Locate the cell with the specified text and output its [x, y] center coordinate. 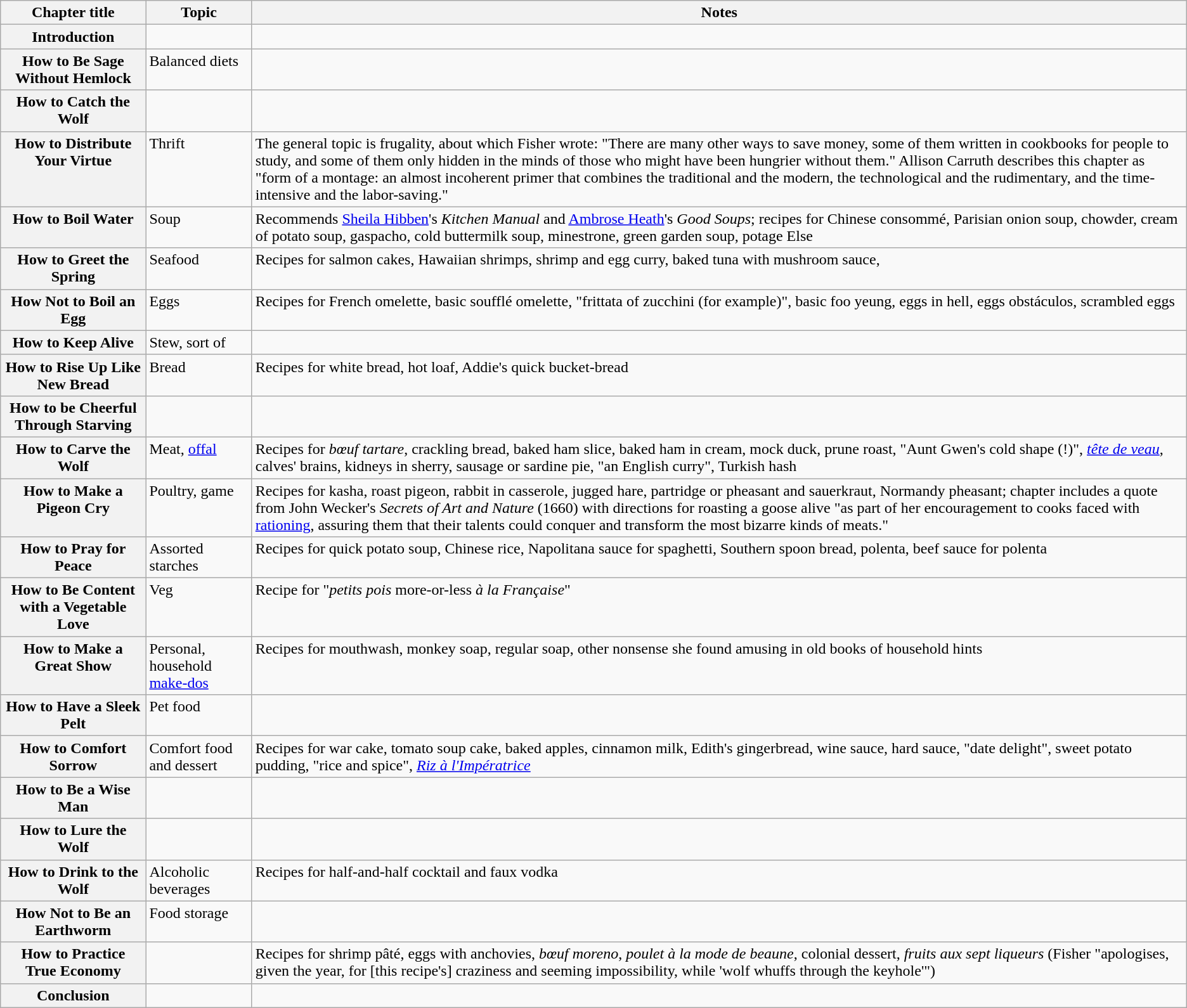
How to Make a Pigeon Cry [74, 507]
How to be Cheerful Through Starving [74, 416]
How to Boil Water [74, 227]
Recipes for quick potato soup, Chinese rice, Napolitana sauce for spaghetti, Southern spoon bread, polenta, beef sauce for polenta [719, 558]
Chapter title [74, 13]
Alcoholic beverages [199, 880]
How Not to Be an Earthworm [74, 922]
How to Lure the Wolf [74, 839]
Recipe for "petits pois more-or-less à la Française" [719, 607]
Introduction [74, 37]
How to Be Content with a Vegetable Love [74, 607]
Pet food [199, 715]
Thrift [199, 169]
Food storage [199, 922]
Assorted starches [199, 558]
How to Comfort Sorrow [74, 757]
Comfort food and dessert [199, 757]
How to Practice True Economy [74, 962]
Stew, sort of [199, 342]
How to Drink to the Wolf [74, 880]
Notes [719, 13]
How to Be a Wise Man [74, 798]
Bread [199, 375]
How to Keep Alive [74, 342]
How to Distribute Your Virtue [74, 169]
Eggs [199, 309]
How to Make a Great Show [74, 666]
Veg [199, 607]
How to Catch the Wolf [74, 110]
Topic [199, 13]
Balanced diets [199, 70]
Conclusion [74, 995]
Personal, household make-dos [199, 666]
Poultry, game [199, 507]
Recipes for mouthwash, monkey soap, regular soap, other nonsense she found amusing in old books of household hints [719, 666]
How to Be Sage Without Hemlock [74, 70]
Recipes for salmon cakes, Hawaiian shrimps, shrimp and egg curry, baked tuna with mushroom sauce, [719, 269]
How to Pray for Peace [74, 558]
How Not to Boil an Egg [74, 309]
Recipes for white bread, hot loaf, Addie's quick bucket-bread [719, 375]
How to Have a Sleek Pelt [74, 715]
Soup [199, 227]
Recipes for half-and-half cocktail and faux vodka [719, 880]
How to Rise Up Like New Bread [74, 375]
How to Carve the Wolf [74, 458]
Seafood [199, 269]
Meat, offal [199, 458]
How to Greet the Spring [74, 269]
